Extract the (x, y) coordinate from the center of the cell holding the provided text.  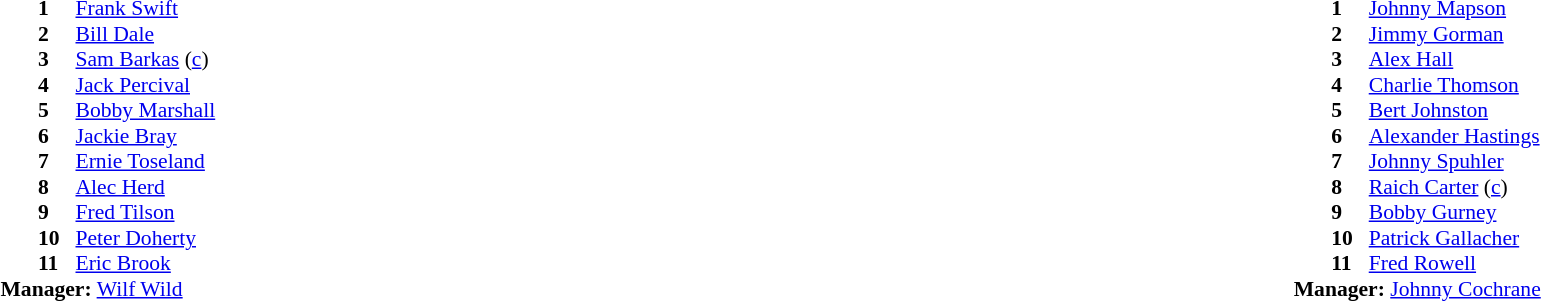
Jack Percival (146, 85)
Bert Johnston (1455, 111)
Ernie Toseland (146, 161)
Sam Barkas (c) (146, 59)
Alec Herd (146, 187)
Patrick Gallacher (1455, 238)
Bobby Marshall (146, 111)
Raich Carter (c) (1455, 187)
Jimmy Gorman (1455, 34)
Alexander Hastings (1455, 136)
Alex Hall (1455, 59)
Jackie Bray (146, 136)
Johnny Spuhler (1455, 161)
Eric Brook (146, 263)
Bobby Gurney (1455, 213)
Fred Rowell (1455, 263)
Charlie Thomson (1455, 85)
Bill Dale (146, 34)
Fred Tilson (146, 213)
Peter Doherty (146, 238)
